Pinpoint the cell where the given text exists, returning its [X, Y] midpoint coordinate. 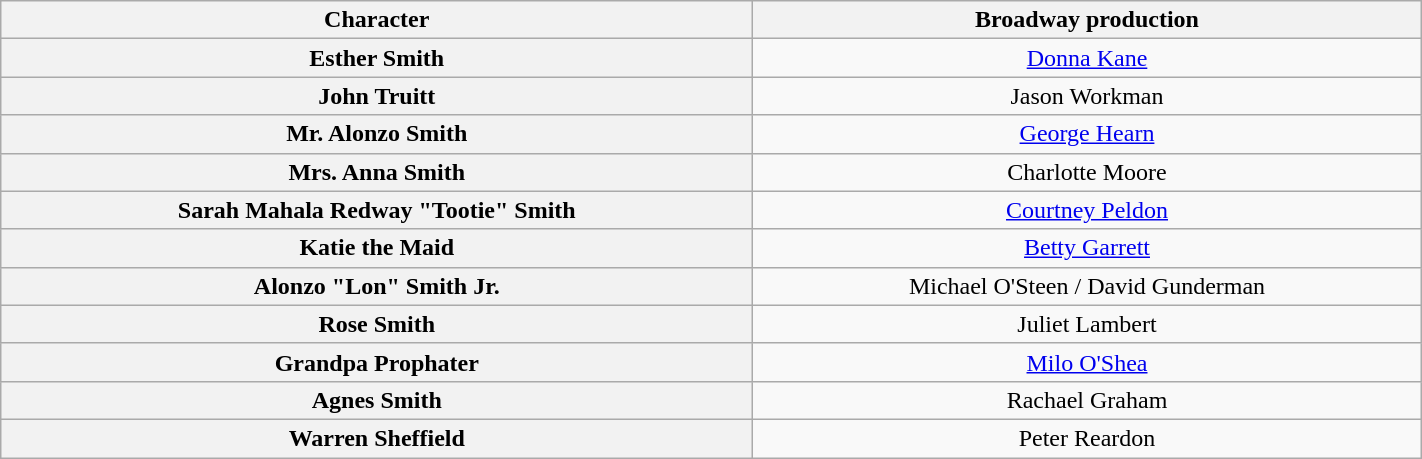
Michael O'Steen / David Gunderman [1087, 286]
Mr. Alonzo Smith [377, 134]
Donna Kane [1087, 58]
Rose Smith [377, 324]
Juliet Lambert [1087, 324]
Jason Workman [1087, 96]
Warren Sheffield [377, 438]
John Truitt [377, 96]
Mrs. Anna Smith [377, 172]
Alonzo "Lon" Smith Jr. [377, 286]
Peter Reardon [1087, 438]
Milo O'Shea [1087, 362]
Charlotte Moore [1087, 172]
Sarah Mahala Redway "Tootie" Smith [377, 210]
Agnes Smith [377, 400]
Character [377, 20]
Courtney Peldon [1087, 210]
Rachael Graham [1087, 400]
Betty Garrett [1087, 248]
George Hearn [1087, 134]
Esther Smith [377, 58]
Grandpa Prophater [377, 362]
Katie the Maid [377, 248]
Broadway production [1087, 20]
